For the text-containing cell, return its midpoint in [X, Y] coordinate format. 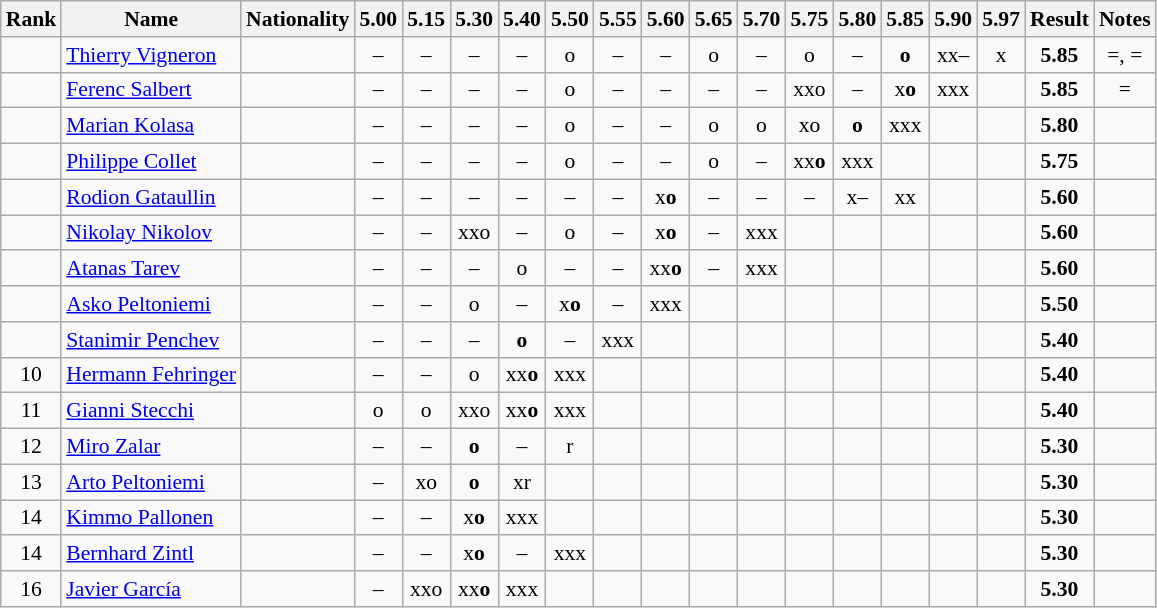
Name [151, 19]
16 [32, 589]
=, = [1125, 55]
Ferenc Salbert [151, 90]
xx [905, 197]
11 [32, 411]
5.65 [714, 19]
r [570, 447]
5.00 [378, 19]
Asko Peltoniemi [151, 304]
10 [32, 375]
5.97 [1001, 19]
xr [522, 482]
Atanas Tarev [151, 269]
5.90 [953, 19]
Miro Zalar [151, 447]
x [1001, 55]
Rodion Gataullin [151, 197]
5.70 [762, 19]
Nationality [298, 19]
5.55 [618, 19]
= [1125, 90]
Kimmo Pallonen [151, 518]
13 [32, 482]
Hermann Fehringer [151, 375]
Gianni Stecchi [151, 411]
5.15 [426, 19]
Marian Kolasa [151, 126]
xx– [953, 55]
Result [1060, 19]
Notes [1125, 19]
12 [32, 447]
Javier García [151, 589]
Thierry Vigneron [151, 55]
Rank [32, 19]
Philippe Collet [151, 162]
Arto Peltoniemi [151, 482]
Stanimir Penchev [151, 340]
x– [857, 197]
Bernhard Zintl [151, 554]
Nikolay Nikolov [151, 233]
